Capture the cell that displays the provided text and extract its [x, y] central coordinate. 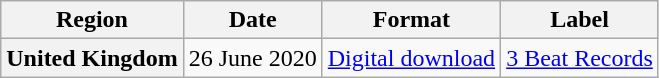
Format [411, 20]
Label [580, 20]
Region [92, 20]
United Kingdom [92, 58]
Date [252, 20]
3 Beat Records [580, 58]
Digital download [411, 58]
26 June 2020 [252, 58]
